Determine the [X, Y] coordinate at the center of the cell enclosing the given text.  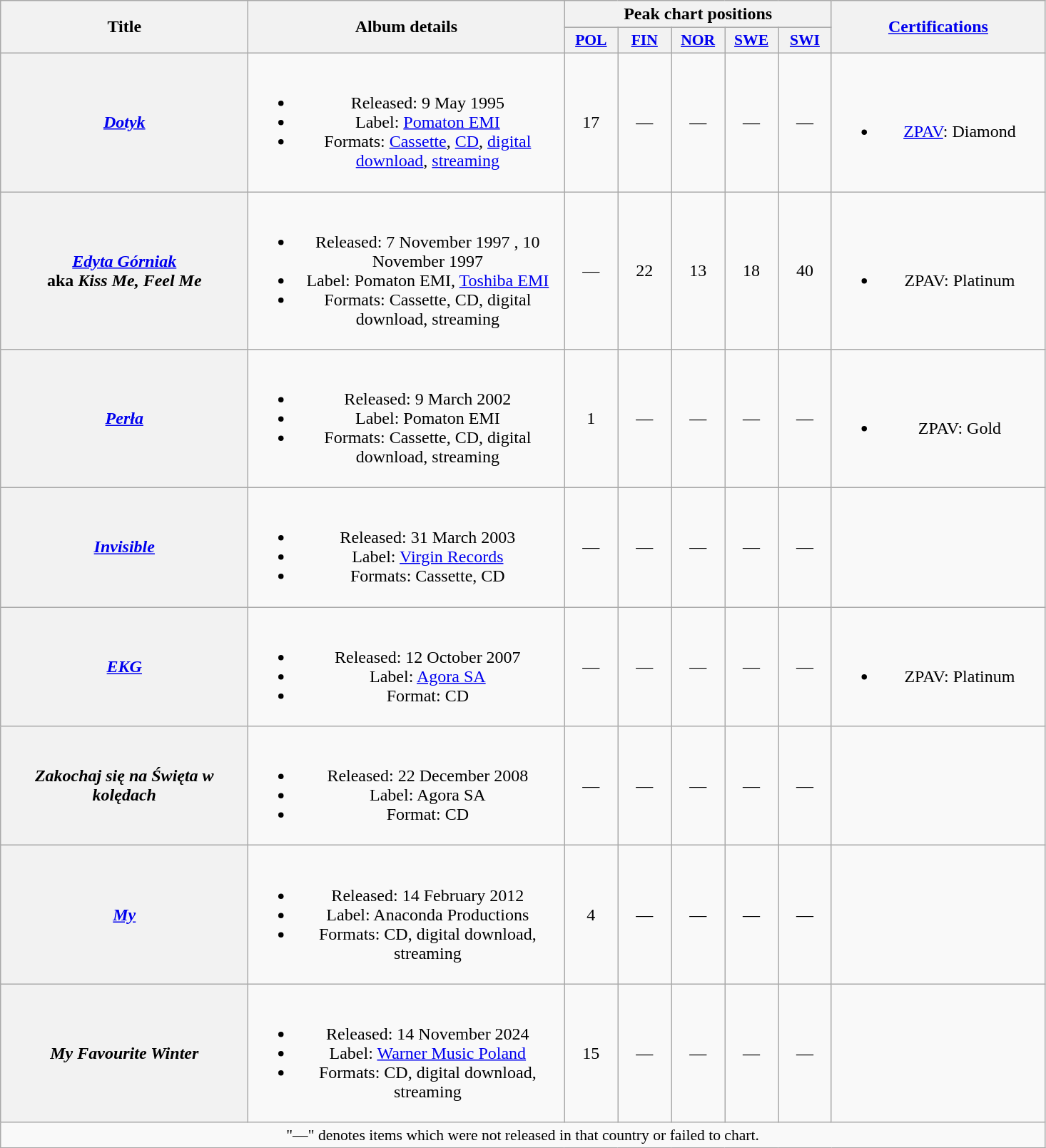
22 [645, 270]
"—" denotes items which were not released in that country or failed to chart. [523, 1135]
Peak chart positions [698, 14]
4 [591, 915]
Released: 9 March 2002Label: Pomaton EMIFormats: Cassette, CD, digital download, streaming [407, 419]
NOR [698, 41]
ZPAV: Gold [938, 419]
1 [591, 419]
My Favourite Winter [124, 1053]
Released: 14 February 2012Label: Anaconda ProductionsFormats: CD, digital download, streaming [407, 915]
SWI [805, 41]
ZPAV: Diamond [938, 122]
13 [698, 270]
Edyta Górniakaka Kiss Me, Feel Me [124, 270]
Title [124, 27]
Album details [407, 27]
40 [805, 270]
Perła [124, 419]
17 [591, 122]
18 [752, 270]
Dotyk [124, 122]
Invisible [124, 548]
FIN [645, 41]
Released: 22 December 2008Label: Agora SAFormat: CD [407, 786]
EKG [124, 666]
SWE [752, 41]
My [124, 915]
POL [591, 41]
Released: 12 October 2007Label: Agora SAFormat: CD [407, 666]
Released: 31 March 2003Label: Virgin RecordsFormats: Cassette, CD [407, 548]
Certifications [938, 27]
Released: 7 November 1997 , 10 November 1997 Label: Pomaton EMI, Toshiba EMIFormats: Cassette, CD, digital download, streaming [407, 270]
15 [591, 1053]
Zakochaj się na Święta w kolędach [124, 786]
Released: 9 May 1995Label: Pomaton EMIFormats: Cassette, CD, digital download, streaming [407, 122]
Released: 14 November 2024Label: Warner Music PolandFormats: CD, digital download, streaming [407, 1053]
